Determine the [X, Y] coordinate at the center of the cell enclosing the given text.  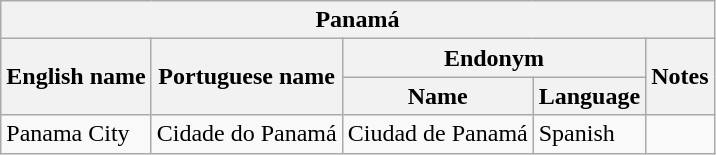
Notes [680, 77]
English name [76, 77]
Language [589, 96]
Cidade do Panamá [246, 134]
Spanish [589, 134]
Endonym [494, 58]
Ciudad de Panamá [438, 134]
Portuguese name [246, 77]
Panama City [76, 134]
Name [438, 96]
Panamá [358, 20]
